Provide the [X, Y] coordinate of the cell's center where the given text is located.  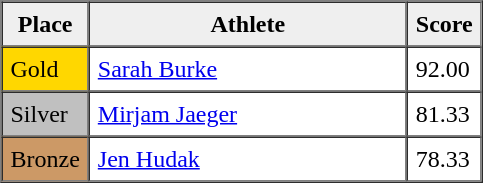
81.33 [444, 114]
Athlete [248, 24]
Mirjam Jaeger [248, 114]
Place [46, 24]
92.00 [444, 68]
78.33 [444, 158]
Sarah Burke [248, 68]
Silver [46, 114]
Bronze [46, 158]
Score [444, 24]
Gold [46, 68]
Jen Hudak [248, 158]
